Identify which cell holds the provided text, then report its [x, y] central coordinate. 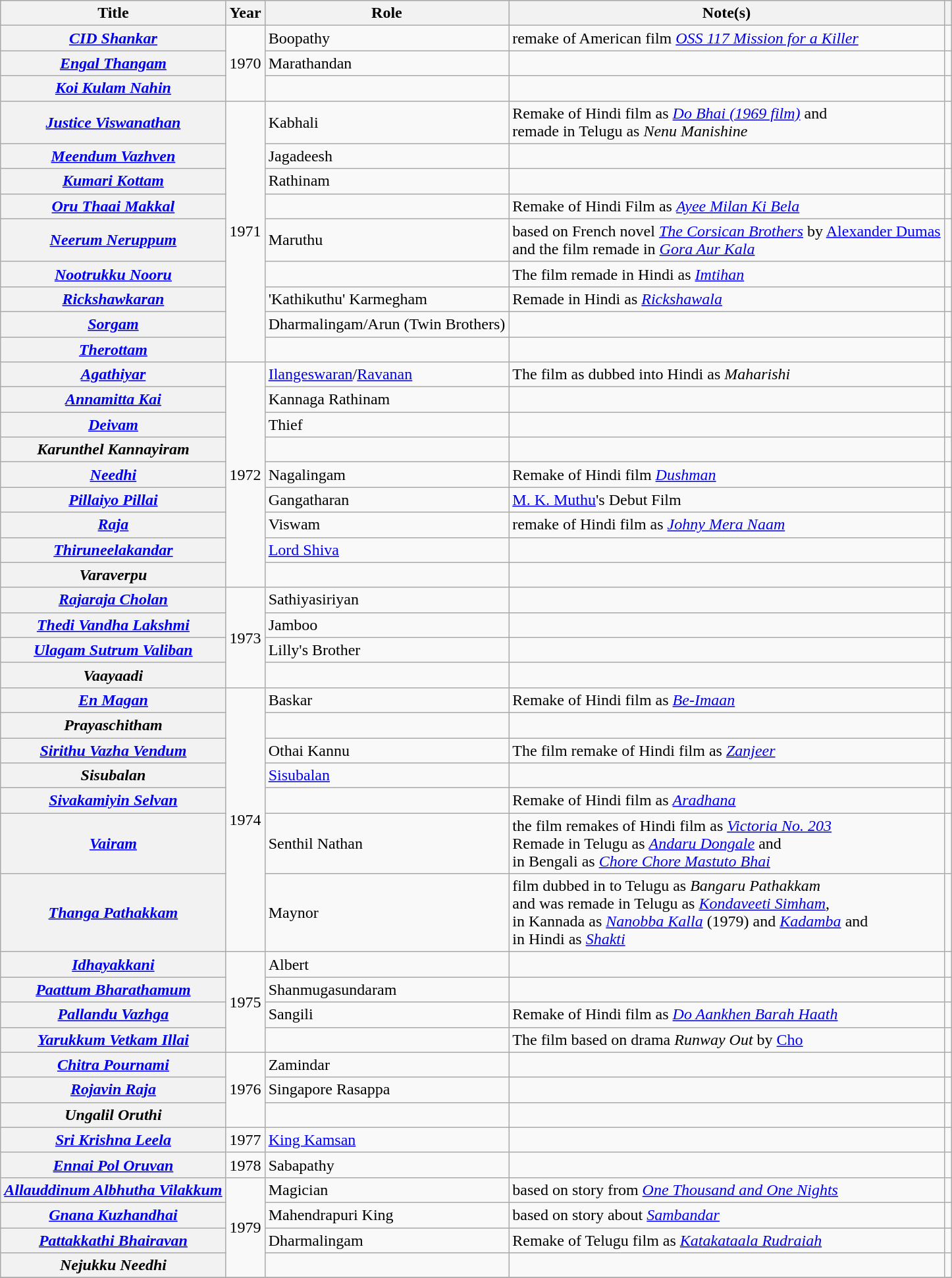
The film remake of Hindi film as Zanjeer [727, 750]
Engal Thangam [113, 63]
Remake of Hindi Film as Ayee Milan Ki Bela [727, 206]
Annamitta Kai [113, 400]
Thedi Vandha Lakshmi [113, 625]
Vairam [113, 843]
Marathandan [387, 63]
Year [245, 13]
Rathinam [387, 181]
The film remade in Hindi as Imtihan [727, 274]
Maynor [387, 913]
Dharmalingam [387, 1240]
remake of Hindi film as Johny Mera Naam [727, 525]
Kabhali [387, 122]
Rajaraja Cholan [113, 600]
Jagadeesh [387, 156]
Ennai Pol Oruvan [113, 1165]
Karunthel Kannayiram [113, 450]
Gangatharan [387, 500]
King Kamsan [387, 1140]
Nootrukku Nooru [113, 274]
Rickshawkaran [113, 299]
Magician [387, 1190]
Sorgam [113, 324]
Othai Kannu [387, 750]
Meendum Vazhven [113, 156]
Ilangeswaran/Ravanan [387, 375]
Varaverpu [113, 575]
M. K. Muthu's Debut Film [727, 500]
1979 [245, 1227]
Sabapathy [387, 1165]
1978 [245, 1165]
Nagalingam [387, 475]
Sivakamiyin Selvan [113, 801]
En Magan [113, 700]
Remake of Hindi film as Do Aankhen Barah Haath [727, 1015]
based on French novel The Corsican Brothers by Alexander Dumas and the film remade in Gora Aur Kala [727, 240]
Remake of Hindi film as Do Bhai (1969 film) and remade in Telugu as Nenu Manishine [727, 122]
1976 [245, 1090]
Sangili [387, 1015]
Boopathy [387, 38]
Zamindar [387, 1065]
The film as dubbed into Hindi as Maharishi [727, 375]
Remake of Hindi film as Aradhana [727, 801]
the film remakes of Hindi film as Victoria No. 203 Remade in Telugu as Andaru Dongale and in Bengali as Chore Chore Mastuto Bhai [727, 843]
based on story from One Thousand and One Nights [727, 1190]
Shanmugasundaram [387, 990]
Chitra Pournami [113, 1065]
1977 [245, 1140]
Allauddinum Albhutha Vilakkum [113, 1190]
Lord Shiva [387, 550]
based on story about Sambandar [727, 1215]
Thief [387, 425]
Viswam [387, 525]
Sri Krishna Leela [113, 1140]
Ulagam Sutrum Valiban [113, 650]
Maruthu [387, 240]
Justice Viswanathan [113, 122]
'Kathikuthu' Karmegham [387, 299]
Rojavin Raja [113, 1090]
Paattum Bharathamum [113, 990]
Note(s) [727, 13]
Remade in Hindi as Rickshawala [727, 299]
Lilly's Brother [387, 650]
Koi Kulam Nahin [113, 88]
Jamboo [387, 625]
1971 [245, 232]
The film based on drama Runway Out by Cho [727, 1040]
Thiruneelakandar [113, 550]
Nejukku Needhi [113, 1265]
Remake of Telugu film as Katakataala Rudraiah [727, 1240]
Idhayakkani [113, 965]
Gnana Kuzhandhai [113, 1215]
Kumari Kottam [113, 181]
1975 [245, 1002]
Yarukkum Vetkam Illai [113, 1040]
Neerum Neruppum [113, 240]
Pillaiyo Pillai [113, 500]
1974 [245, 819]
Oru Thaai Makkal [113, 206]
Agathiyar [113, 375]
1970 [245, 63]
Remake of Hindi film as Be-Imaan [727, 700]
Thanga Pathakkam [113, 913]
Senthil Nathan [387, 843]
Vaayaadi [113, 675]
CID Shankar [113, 38]
Pallandu Vazhga [113, 1015]
Kannaga Rathinam [387, 400]
Ungalil Oruthi [113, 1115]
Title [113, 13]
Mahendrapuri King [387, 1215]
1972 [245, 475]
Deivam [113, 425]
Raja [113, 525]
Dharmalingam/Arun (Twin Brothers) [387, 324]
Albert [387, 965]
Singapore Rasappa [387, 1090]
Sirithu Vazha Vendum [113, 750]
Needhi [113, 475]
remake of American film OSS 117 Mission for a Killer [727, 38]
Prayaschitham [113, 725]
Sathiyasiriyan [387, 600]
Therottam [113, 350]
Role [387, 13]
1973 [245, 637]
Pattakkathi Bhairavan [113, 1240]
Baskar [387, 700]
Remake of Hindi film Dushman [727, 475]
